From the cell containing the given text, extract its center point as [X, Y] coordinate. 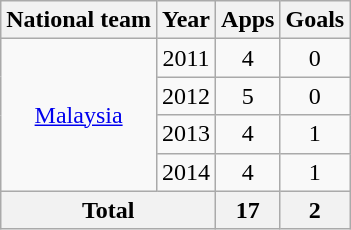
Goals [315, 20]
National team [79, 20]
2011 [186, 58]
Malaysia [79, 115]
Total [108, 210]
2014 [186, 172]
2012 [186, 96]
17 [248, 210]
Apps [248, 20]
2013 [186, 134]
2 [315, 210]
5 [248, 96]
Year [186, 20]
